Determine the [x, y] coordinate at the center of the cell enclosing the given text.  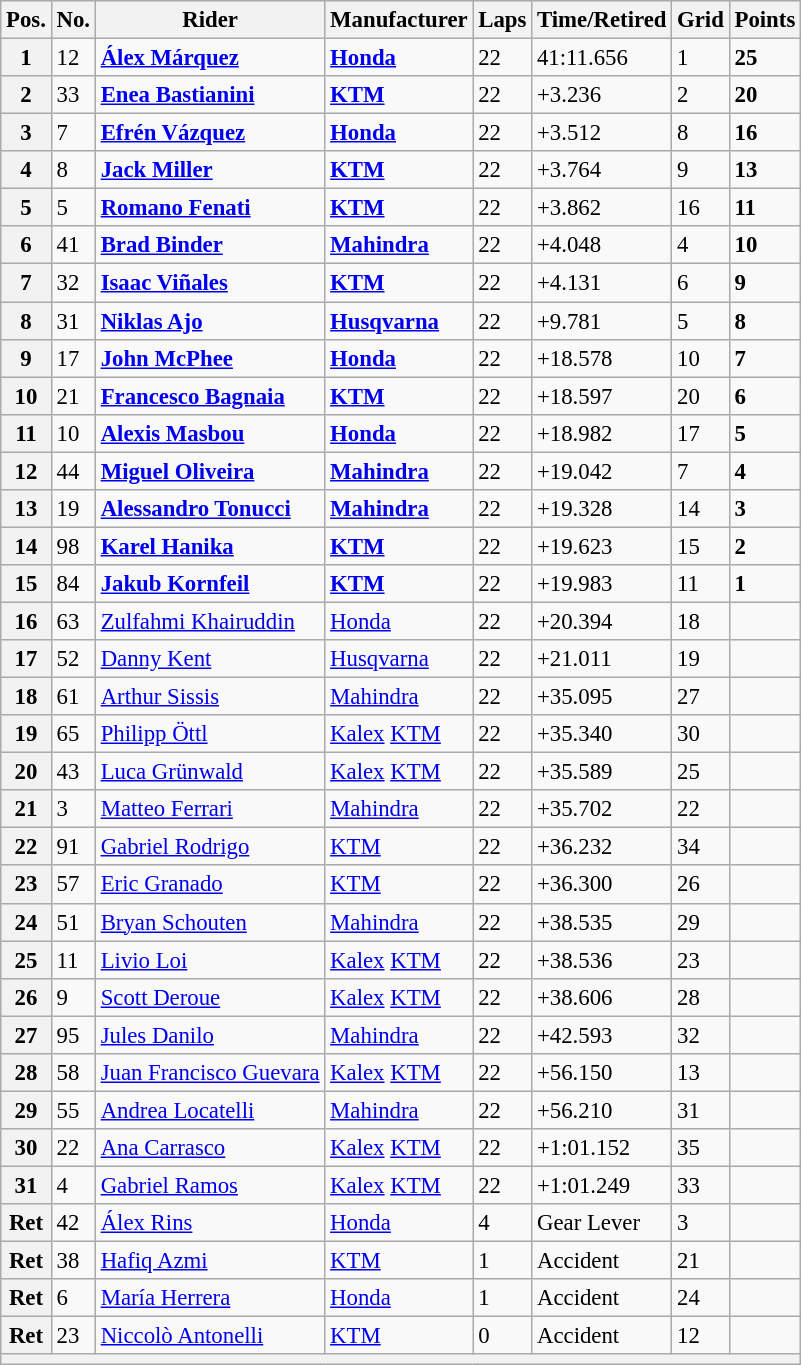
Francesco Bagnaia [210, 396]
63 [73, 621]
+35.340 [602, 734]
Manufacturer [399, 20]
Zulfahmi Khairuddin [210, 621]
+4.131 [602, 283]
+18.578 [602, 358]
84 [73, 584]
+3.512 [602, 133]
No. [73, 20]
Niklas Ajo [210, 321]
0 [502, 1336]
Danny Kent [210, 659]
+56.210 [602, 1110]
Miguel Oliveira [210, 471]
John McPhee [210, 358]
Karel Hanika [210, 546]
+19.623 [602, 546]
+36.300 [602, 885]
Álex Rins [210, 1223]
Philipp Öttl [210, 734]
+38.536 [602, 960]
+18.982 [602, 433]
Time/Retired [602, 20]
Jakub Kornfeil [210, 584]
41:11.656 [602, 58]
María Herrera [210, 1298]
Gabriel Rodrigo [210, 847]
+19.328 [602, 509]
+3.862 [602, 208]
+56.150 [602, 1073]
95 [73, 1035]
Andrea Locatelli [210, 1110]
42 [73, 1223]
Enea Bastianini [210, 95]
Isaac Viñales [210, 283]
Ana Carrasco [210, 1148]
Jules Danilo [210, 1035]
+20.394 [602, 621]
+21.011 [602, 659]
Arthur Sissis [210, 697]
Alessandro Tonucci [210, 509]
41 [73, 245]
Álex Márquez [210, 58]
+42.593 [602, 1035]
Points [764, 20]
+4.048 [602, 245]
Jack Miller [210, 170]
Alexis Masbou [210, 433]
Bryan Schouten [210, 922]
+36.232 [602, 847]
Gabriel Ramos [210, 1185]
52 [73, 659]
98 [73, 546]
91 [73, 847]
Luca Grünwald [210, 772]
Eric Granado [210, 885]
+1:01.249 [602, 1185]
43 [73, 772]
Matteo Ferrari [210, 809]
+19.983 [602, 584]
+38.535 [602, 922]
Brad Binder [210, 245]
+19.042 [602, 471]
Hafiq Azmi [210, 1261]
+3.236 [602, 95]
+35.095 [602, 697]
+35.702 [602, 809]
35 [700, 1148]
65 [73, 734]
+18.597 [602, 396]
+38.606 [602, 997]
Scott Deroue [210, 997]
44 [73, 471]
57 [73, 885]
Grid [700, 20]
Rider [210, 20]
+3.764 [602, 170]
+9.781 [602, 321]
Niccolò Antonelli [210, 1336]
Efrén Vázquez [210, 133]
Laps [502, 20]
58 [73, 1073]
Romano Fenati [210, 208]
55 [73, 1110]
61 [73, 697]
Livio Loi [210, 960]
38 [73, 1261]
+1:01.152 [602, 1148]
Pos. [26, 20]
51 [73, 922]
+35.589 [602, 772]
Gear Lever [602, 1223]
Juan Francisco Guevara [210, 1073]
34 [700, 847]
